Return the [x, y] coordinate for the center point of the cell that contains the specified text.  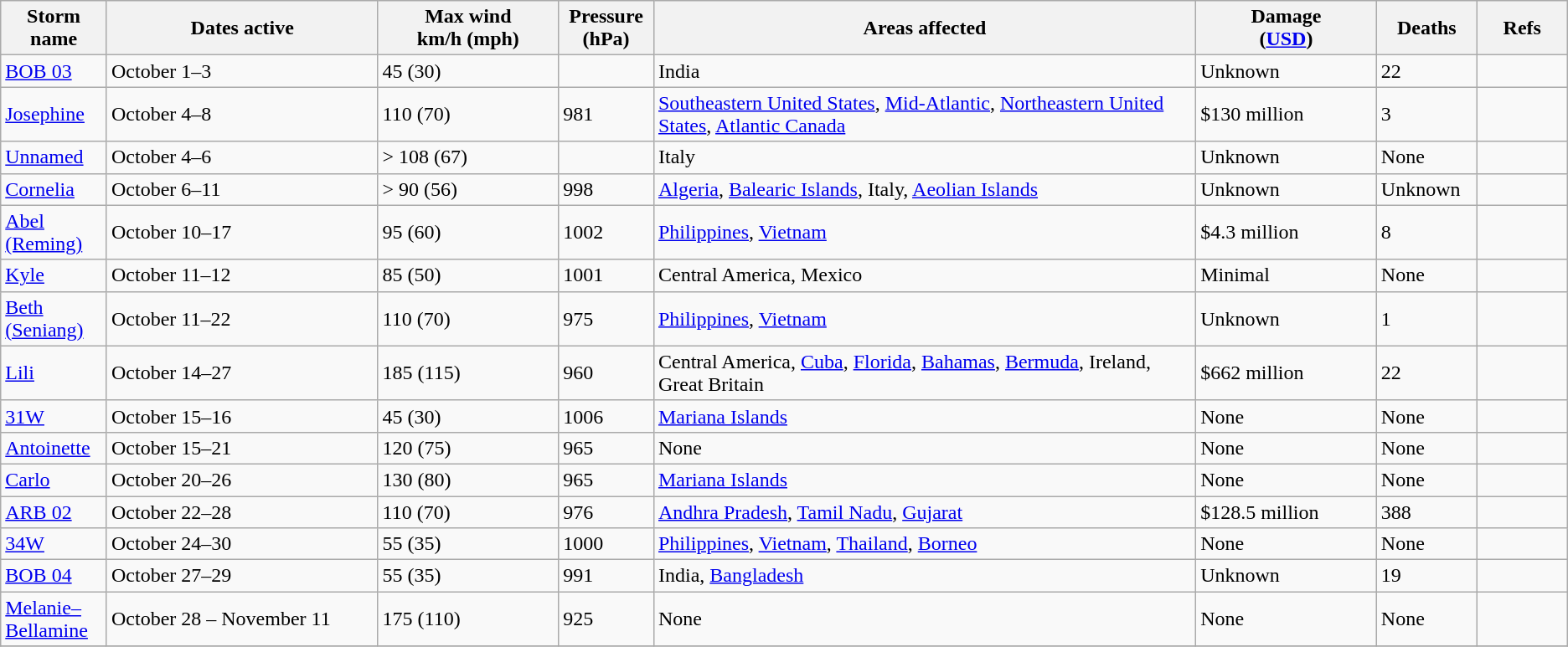
October 4–6 [242, 157]
Carlo [54, 480]
Pressure(hPa) [606, 28]
Josephine [54, 114]
Areas affected [925, 28]
ARB 02 [54, 511]
8 [1426, 233]
Lili [54, 373]
$130 million [1287, 114]
31W [54, 416]
Damage(USD) [1287, 28]
Cornelia [54, 189]
India [925, 71]
$128.5 million [1287, 511]
October 15–16 [242, 416]
> 108 (67) [468, 157]
October 11–12 [242, 275]
Dates active [242, 28]
981 [606, 114]
BOB 04 [54, 576]
Antoinette [54, 448]
Philippines, Vietnam, Thailand, Borneo [925, 544]
85 (50) [468, 275]
October 15–21 [242, 448]
October 20–26 [242, 480]
19 [1426, 576]
175 (110) [468, 619]
October 14–27 [242, 373]
Kyle [54, 275]
3 [1426, 114]
130 (80) [468, 480]
185 (115) [468, 373]
> 90 (56) [468, 189]
1000 [606, 544]
October 22–28 [242, 511]
1 [1426, 318]
Southeastern United States, Mid-Atlantic, Northeastern United States, Atlantic Canada [925, 114]
388 [1426, 511]
October 1–3 [242, 71]
October 4–8 [242, 114]
925 [606, 619]
975 [606, 318]
Beth (Seniang) [54, 318]
October 27–29 [242, 576]
998 [606, 189]
Central America, Mexico [925, 275]
Italy [925, 157]
October 6–11 [242, 189]
Central America, Cuba, Florida, Bahamas, Bermuda, Ireland, Great Britain [925, 373]
1006 [606, 416]
October 28 – November 11 [242, 619]
960 [606, 373]
Melanie–Bellamine [54, 619]
Max windkm/h (mph) [468, 28]
1002 [606, 233]
October 11–22 [242, 318]
976 [606, 511]
Minimal [1287, 275]
October 10–17 [242, 233]
Storm name [54, 28]
991 [606, 576]
120 (75) [468, 448]
Deaths [1426, 28]
$662 million [1287, 373]
95 (60) [468, 233]
India, Bangladesh [925, 576]
October 24–30 [242, 544]
Refs [1522, 28]
Unnamed [54, 157]
Andhra Pradesh, Tamil Nadu, Gujarat [925, 511]
34W [54, 544]
Algeria, Balearic Islands, Italy, Aeolian Islands [925, 189]
$4.3 million [1287, 233]
BOB 03 [54, 71]
Abel (Reming) [54, 233]
1001 [606, 275]
